Provide the [x, y] coordinate of the cell's center where the given text is located.  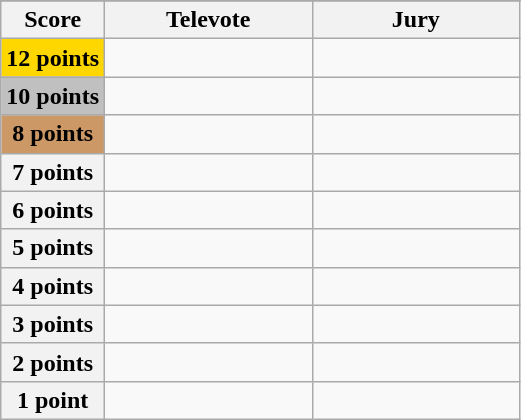
1 point [53, 400]
7 points [53, 172]
Jury [416, 20]
6 points [53, 210]
12 points [53, 58]
4 points [53, 286]
2 points [53, 362]
5 points [53, 248]
3 points [53, 324]
8 points [53, 134]
Televote [209, 20]
10 points [53, 96]
Score [53, 20]
